Return [x, y] of the center of cell containing provided text 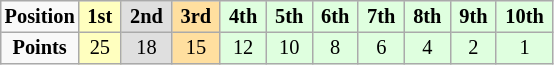
5th [289, 17]
7th [381, 17]
6 [381, 48]
2nd [146, 17]
18 [146, 48]
1 [524, 48]
10th [524, 17]
25 [100, 48]
9th [473, 17]
4th [243, 17]
1st [100, 17]
8 [335, 48]
Points [40, 48]
4 [427, 48]
Position [40, 17]
6th [335, 17]
15 [196, 48]
3rd [196, 17]
12 [243, 48]
10 [289, 48]
2 [473, 48]
8th [427, 17]
